Extract the (x, y) coordinate from the center of the cell holding the provided text.  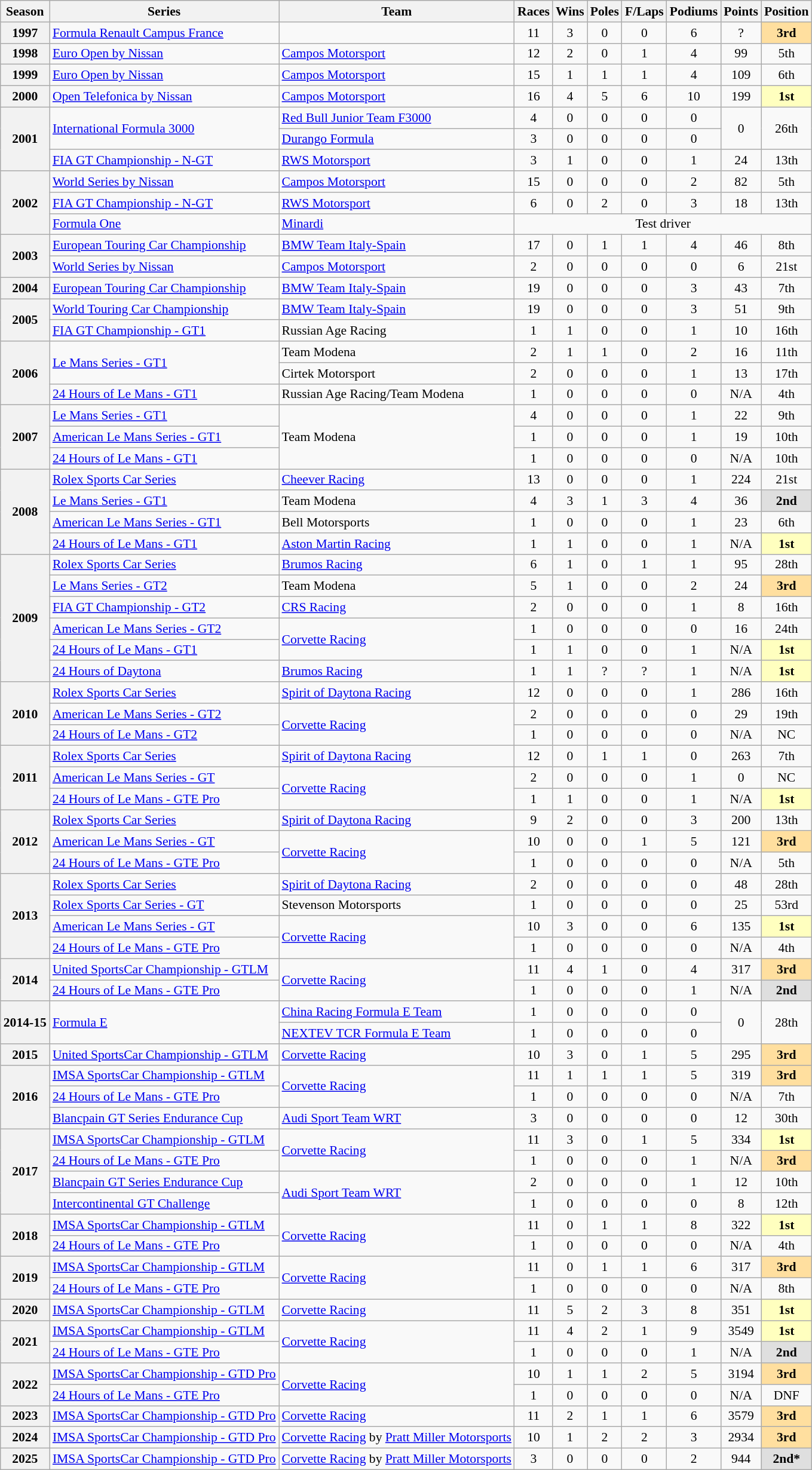
Season (25, 11)
Team (397, 11)
Rolex Sports Car Series - GT (164, 905)
2007 (25, 437)
Durango Formula (397, 139)
World Touring Car Championship (164, 310)
36 (741, 501)
944 (741, 1459)
3579 (741, 1416)
Cheever Racing (397, 480)
2008 (25, 512)
FIA GT Championship - GT2 (164, 608)
334 (741, 1140)
Formula E (164, 1023)
12th (786, 1203)
NEXTEV TCR Formula E Team (397, 1033)
2017 (25, 1171)
99 (741, 54)
Formula One (164, 224)
Series (164, 11)
121 (741, 842)
24 Hours of Le Mans - GT2 (164, 735)
24th (786, 629)
Races (534, 11)
2013 (25, 916)
286 (741, 693)
17th (786, 373)
China Racing Formula E Team (397, 1012)
2009 (25, 618)
International Formula 3000 (164, 128)
30th (786, 1119)
2012 (25, 841)
Open Telefonica by Nissan (164, 97)
25 (741, 905)
Wins (570, 11)
2006 (25, 373)
351 (741, 1310)
2004 (25, 288)
1998 (25, 54)
2014-15 (25, 1023)
Le Mans Series - GT2 (164, 586)
2021 (25, 1342)
Aston Martin Racing (397, 544)
109 (741, 75)
19th (786, 714)
11th (786, 352)
Minardi (397, 224)
2020 (25, 1310)
95 (741, 565)
322 (741, 1225)
2010 (25, 713)
82 (741, 182)
2015 (25, 1055)
Russian Age Racing/Team Modena (397, 394)
2025 (25, 1459)
2002 (25, 203)
23 (741, 522)
1999 (25, 75)
2024 (25, 1438)
18 (741, 203)
F/Laps (644, 11)
2934 (741, 1438)
26th (786, 128)
2003 (25, 256)
2005 (25, 320)
CRS Racing (397, 608)
2016 (25, 1097)
43 (741, 288)
Position (786, 11)
2000 (25, 97)
24 Hours of Daytona (164, 672)
1997 (25, 33)
319 (741, 1076)
2011 (25, 778)
Red Bull Junior Team F3000 (397, 118)
22 (741, 416)
53rd (786, 905)
51 (741, 310)
DNF (786, 1395)
2nd* (786, 1459)
2023 (25, 1416)
263 (741, 757)
135 (741, 927)
Stevenson Motorsports (397, 905)
17 (534, 246)
46 (741, 246)
3549 (741, 1331)
295 (741, 1055)
2018 (25, 1236)
Russian Age Racing (397, 331)
Poles (605, 11)
3194 (741, 1374)
Formula Renault Campus France (164, 33)
Test driver (663, 224)
Points (741, 11)
2001 (25, 139)
2019 (25, 1278)
2014 (25, 980)
2022 (25, 1384)
48 (741, 884)
FIA GT Championship - GT1 (164, 331)
29 (741, 714)
200 (741, 820)
Cirtek Motorsport (397, 373)
Podiums (694, 11)
224 (741, 480)
Intercontinental GT Challenge (164, 1203)
199 (741, 97)
Bell Motorsports (397, 522)
